From the cell containing the given text, extract its center point as (X, Y) coordinate. 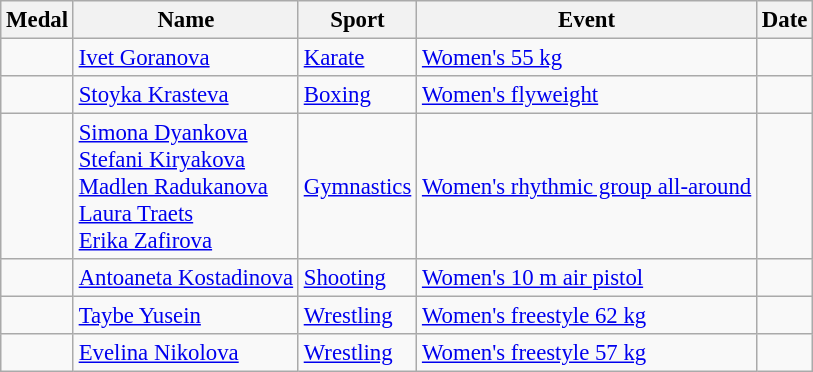
Women's flyweight (587, 95)
Medal (38, 20)
Boxing (357, 95)
Date (785, 20)
Stoyka Krasteva (186, 95)
Karate (357, 58)
Ivet Goranova (186, 58)
Event (587, 20)
Women's freestyle 57 kg (587, 353)
Gymnastics (357, 187)
Evelina Nikolova (186, 353)
Shooting (357, 278)
Sport (357, 20)
Women's freestyle 62 kg (587, 316)
Antoaneta Kostadinova (186, 278)
Women's 55 kg (587, 58)
Taybe Yusein (186, 316)
Women's rhythmic group all-around (587, 187)
Simona DyankovaStefani KiryakovaMadlen RadukanovaLaura TraetsErika Zafirova (186, 187)
Women's 10 m air pistol (587, 278)
Name (186, 20)
